Capture the cell that displays the provided text and extract its (X, Y) central coordinate. 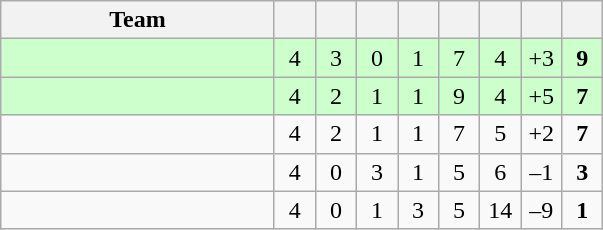
+3 (542, 58)
14 (500, 210)
–9 (542, 210)
+5 (542, 96)
–1 (542, 172)
+2 (542, 134)
Team (138, 20)
6 (500, 172)
